Pinpoint the cell where the given text exists, returning its [x, y] midpoint coordinate. 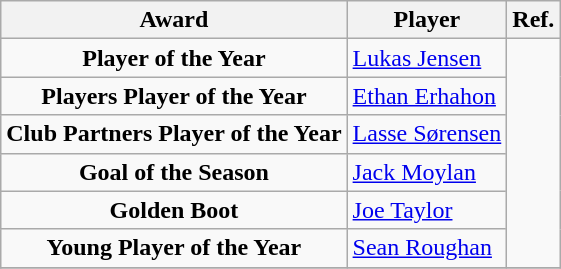
Sean Roughan [427, 248]
Young Player of the Year [174, 248]
Ethan Erhahon [427, 96]
Club Partners Player of the Year [174, 134]
Players Player of the Year [174, 96]
Jack Moylan [427, 172]
Joe Taylor [427, 210]
Goal of the Season [174, 172]
Ref. [534, 20]
Award [174, 20]
Player [427, 20]
Player of the Year [174, 58]
Golden Boot [174, 210]
Lukas Jensen [427, 58]
Lasse Sørensen [427, 134]
